Capture the cell that displays the provided text and extract its [x, y] central coordinate. 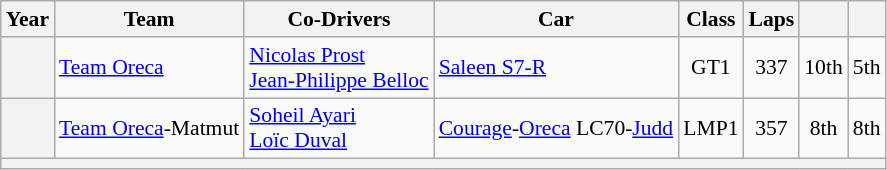
GT1 [710, 68]
10th [824, 68]
Team Oreca-Matmut [149, 128]
Saleen S7-R [556, 68]
5th [867, 68]
Soheil Ayari Loïc Duval [338, 128]
Year [28, 19]
Car [556, 19]
Courage-Oreca LC70-Judd [556, 128]
Team Oreca [149, 68]
LMP1 [710, 128]
Class [710, 19]
Laps [772, 19]
337 [772, 68]
357 [772, 128]
Team [149, 19]
Co-Drivers [338, 19]
Nicolas Prost Jean-Philippe Belloc [338, 68]
